For the text-containing cell, return its midpoint in [X, Y] coordinate format. 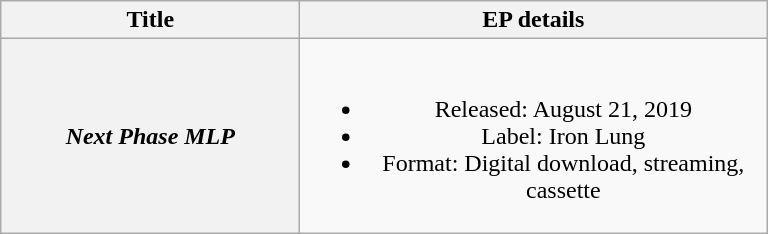
Released: August 21, 2019Label: Iron LungFormat: Digital download, streaming, cassette [534, 136]
Next Phase MLP [150, 136]
EP details [534, 20]
Title [150, 20]
